Pinpoint the cell where the given text exists, returning its [X, Y] midpoint coordinate. 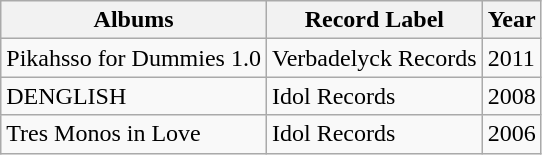
Year [512, 20]
Albums [134, 20]
2008 [512, 96]
2006 [512, 134]
Pikahsso for Dummies 1.0 [134, 58]
2011 [512, 58]
Tres Monos in Love [134, 134]
Verbadelyck Records [374, 58]
DENGLISH [134, 96]
Record Label [374, 20]
